Return [X, Y] of the center of cell containing provided text 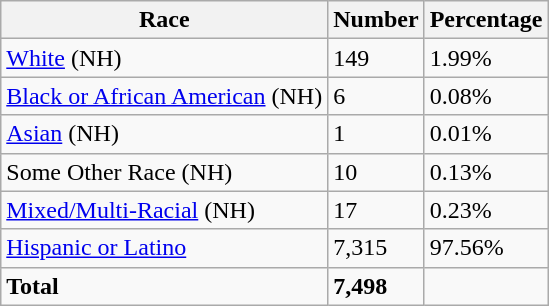
Black or African American (NH) [164, 96]
Mixed/Multi-Racial (NH) [164, 210]
149 [376, 58]
7,498 [376, 286]
97.56% [486, 248]
Number [376, 20]
0.08% [486, 96]
Total [164, 286]
Race [164, 20]
10 [376, 172]
1 [376, 134]
6 [376, 96]
Hispanic or Latino [164, 248]
0.23% [486, 210]
0.01% [486, 134]
0.13% [486, 172]
Some Other Race (NH) [164, 172]
Asian (NH) [164, 134]
White (NH) [164, 58]
17 [376, 210]
Percentage [486, 20]
1.99% [486, 58]
7,315 [376, 248]
